Extract the (X, Y) coordinate from the center of the cell holding the provided text.  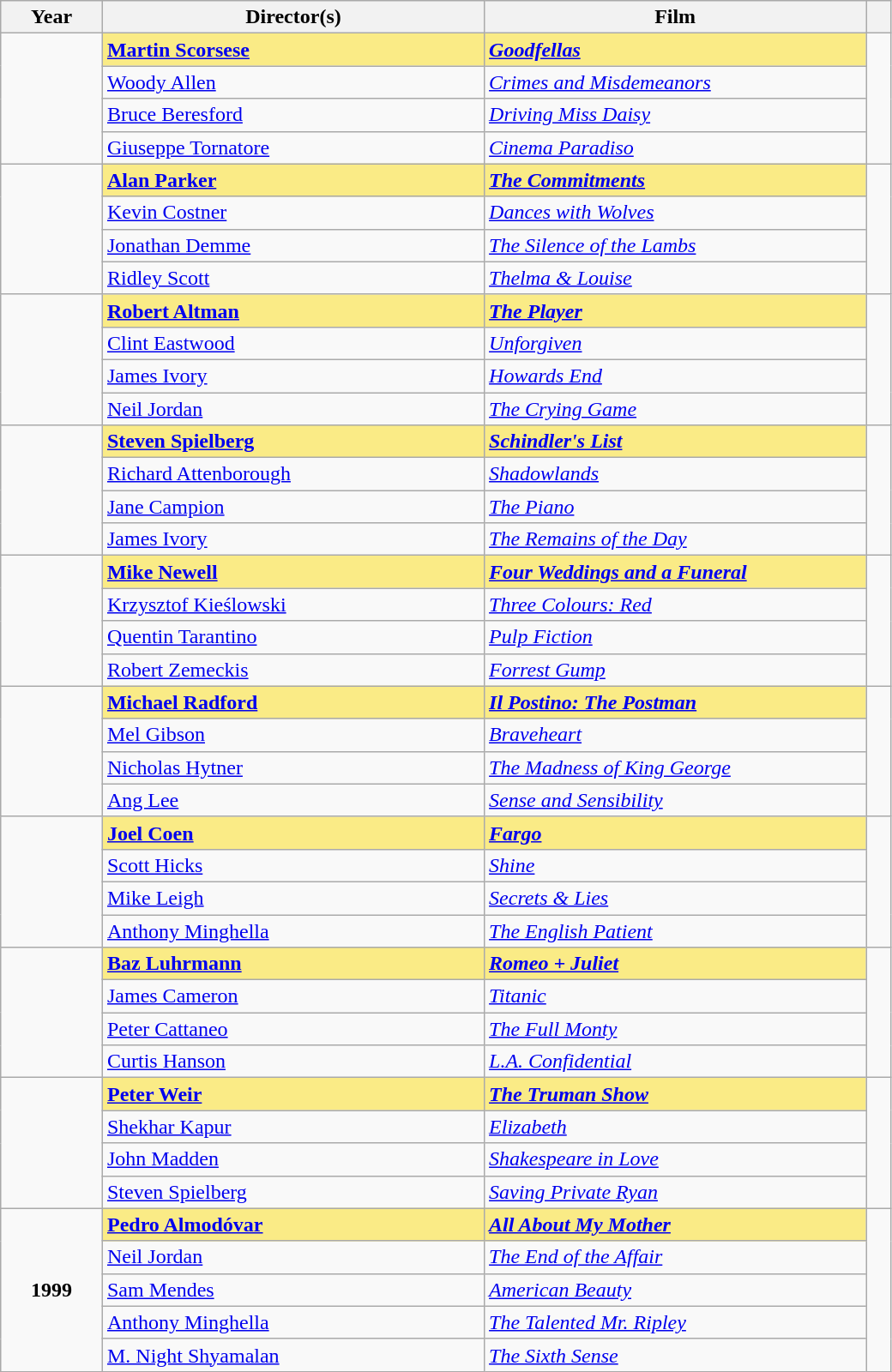
Krzysztof Kieślowski (293, 605)
Robert Zemeckis (293, 670)
Quentin Tarantino (293, 637)
Ridley Scott (293, 278)
The Remains of the Day (676, 539)
The End of the Affair (676, 1257)
Clint Eastwood (293, 343)
Jonathan Demme (293, 245)
M. Night Shyamalan (293, 1355)
Bruce Beresford (293, 115)
The Silence of the Lambs (676, 245)
Unforgiven (676, 343)
Dances with Wolves (676, 213)
Saving Private Ryan (676, 1192)
Titanic (676, 996)
Thelma & Louise (676, 278)
Director(s) (293, 17)
Curtis Hanson (293, 1062)
The Talented Mr. Ripley (676, 1322)
Braveheart (676, 735)
Martin Scorsese (293, 50)
The Commitments (676, 180)
Pulp Fiction (676, 637)
Michael Radford (293, 702)
Mel Gibson (293, 735)
Robert Altman (293, 310)
Nicholas Hytner (293, 767)
All About My Mother (676, 1225)
Elizabeth (676, 1127)
Il Postino: The Postman (676, 702)
Ang Lee (293, 800)
Three Colours: Red (676, 605)
Romeo + Juliet (676, 964)
Cinema Paradiso (676, 147)
Shakespeare in Love (676, 1159)
Driving Miss Daisy (676, 115)
Fargo (676, 833)
James Cameron (293, 996)
Peter Cattaneo (293, 1029)
1999 (51, 1290)
Shadowlands (676, 474)
Richard Attenborough (293, 474)
Year (51, 17)
Sam Mendes (293, 1290)
American Beauty (676, 1290)
The English Patient (676, 930)
The Player (676, 310)
The Truman Show (676, 1094)
The Piano (676, 507)
Woody Allen (293, 82)
The Madness of King George (676, 767)
Four Weddings and a Funeral (676, 572)
Alan Parker (293, 180)
Joel Coen (293, 833)
The Full Monty (676, 1029)
Schindler's List (676, 442)
Crimes and Misdemeanors (676, 82)
Goodfellas (676, 50)
Film (676, 17)
John Madden (293, 1159)
Scott Hicks (293, 865)
Mike Newell (293, 572)
The Crying Game (676, 409)
Secrets & Lies (676, 898)
L.A. Confidential (676, 1062)
Shine (676, 865)
Sense and Sensibility (676, 800)
Shekhar Kapur (293, 1127)
Howards End (676, 376)
Giuseppe Tornatore (293, 147)
Forrest Gump (676, 670)
Pedro Almodóvar (293, 1225)
The Sixth Sense (676, 1355)
Peter Weir (293, 1094)
Mike Leigh (293, 898)
Baz Luhrmann (293, 964)
Jane Campion (293, 507)
Kevin Costner (293, 213)
